Determine the [x, y] coordinate at the center of the cell enclosing the given text.  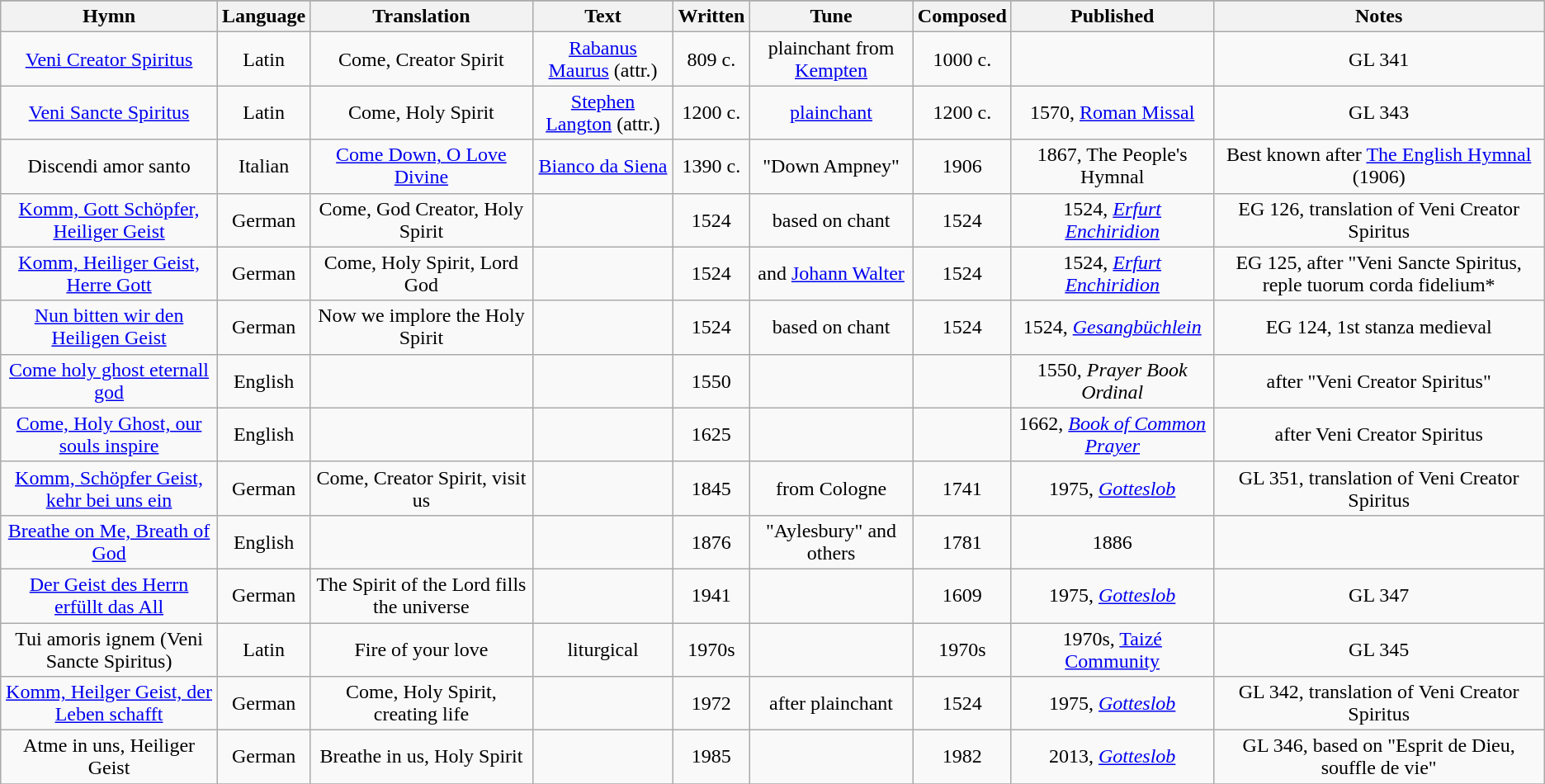
1845 [711, 489]
Composed [962, 17]
Stephen Langton (attr.) [602, 112]
Tui amoris ignem (Veni Sancte Spiritus) [109, 649]
after plainchant [831, 703]
1390 c. [711, 167]
Italian [263, 167]
from Cologne [831, 489]
Come holy ghost eternall god [109, 381]
1972 [711, 703]
GL 343 [1378, 112]
GL 341 [1378, 59]
Written [711, 17]
Veni Sancte Spiritus [109, 112]
Der Geist des Herrn erfüllt das All [109, 596]
Published [1113, 17]
Now we implore the Holy Spirit [421, 327]
"Down Ampney" [831, 167]
Come, Holy Spirit [421, 112]
Atme in uns, Heiliger Geist [109, 758]
Komm, Heiliger Geist, Herre Gott [109, 274]
Best known after The English Hymnal (1906) [1378, 167]
GL 342, translation of Veni Creator Spiritus [1378, 703]
plainchant from Kempten [831, 59]
Veni Creator Spiritus [109, 59]
1524, Gesangbüchlein [1113, 327]
1941 [711, 596]
Breathe in us, Holy Spirit [421, 758]
1609 [962, 596]
Come, Holy Spirit, creating life [421, 703]
1550, Prayer Book Ordinal [1113, 381]
EG 124, 1st stanza medieval [1378, 327]
"Aylesbury" and others [831, 541]
after Veni Creator Spiritus [1378, 434]
1625 [711, 434]
Komm, Heilger Geist, der Leben schafft [109, 703]
Come, Holy Spirit, Lord God [421, 274]
1570, Roman Missal [1113, 112]
Breathe on Me, Breath of God [109, 541]
Language [263, 17]
1876 [711, 541]
1000 c. [962, 59]
1886 [1113, 541]
Komm, Schöpfer Geist, kehr bei uns ein [109, 489]
GL 351, translation of Veni Creator Spiritus [1378, 489]
and Johann Walter [831, 274]
Discendi amor santo [109, 167]
Komm, Gott Schöpfer, Heiliger Geist [109, 220]
EG 126, translation of Veni Creator Spiritus [1378, 220]
GL 345 [1378, 649]
1982 [962, 758]
Tune [831, 17]
Come, Creator Spirit, visit us [421, 489]
GL 347 [1378, 596]
Come, Holy Ghost, our souls inspire [109, 434]
Come Down, O Love Divine [421, 167]
Translation [421, 17]
GL 346, based on "Esprit de Dieu, souffle de vie" [1378, 758]
1970s, Taizé Community [1113, 649]
1781 [962, 541]
plainchant [831, 112]
after "Veni Creator Spiritus" [1378, 381]
Bianco da Siena [602, 167]
Nun bitten wir den Heiligen Geist [109, 327]
1662, Book of Common Prayer [1113, 434]
Notes [1378, 17]
The Spirit of the Lord fills the universe [421, 596]
EG 125, after "Veni Sancte Spiritus, reple tuorum corda fidelium* [1378, 274]
Come, God Creator, Holy Spirit [421, 220]
Fire of your love [421, 649]
1985 [711, 758]
1906 [962, 167]
1550 [711, 381]
Rabanus Maurus (attr.) [602, 59]
Come, Creator Spirit [421, 59]
liturgical [602, 649]
Text [602, 17]
1741 [962, 489]
809 c. [711, 59]
Hymn [109, 17]
2013, Gotteslob [1113, 758]
1867, The People's Hymnal [1113, 167]
